Detect which cell encompasses the target text, then output its (X, Y) center coordinate. 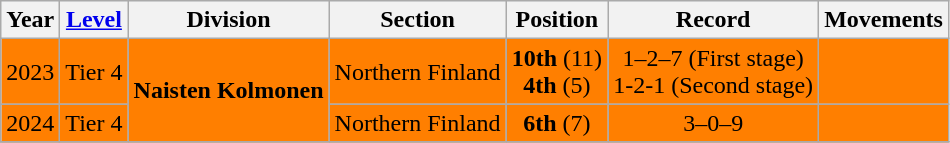
2024 (30, 123)
10th (11)4th (5) (557, 72)
Movements (884, 20)
Section (418, 20)
Naisten Kolmonen (228, 90)
Year (30, 20)
6th (7) (557, 123)
Position (557, 20)
3–0–9 (714, 123)
1–2–7 (First stage)1-2-1 (Second stage) (714, 72)
Division (228, 20)
Record (714, 20)
Level (94, 20)
2023 (30, 72)
